Output the [x, y] coordinate of the center of the cell containing the given text.  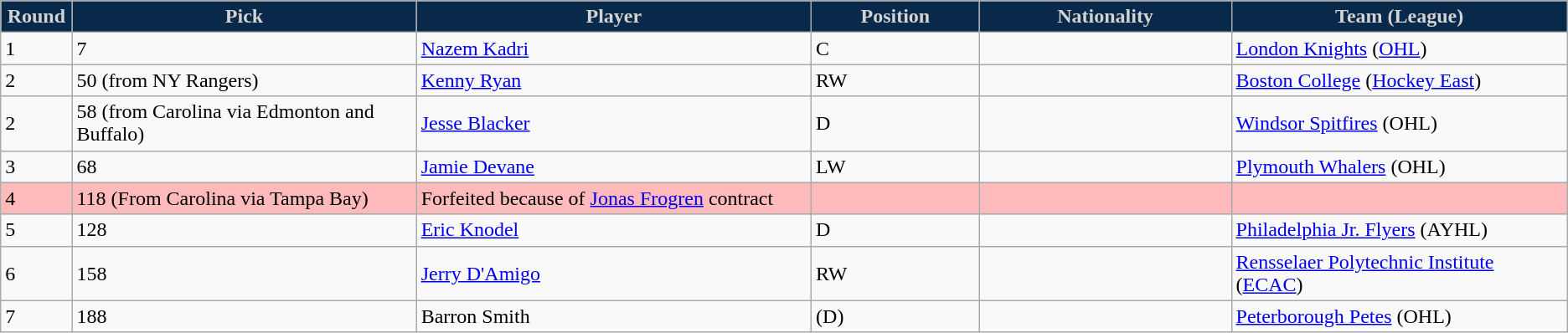
158 [245, 273]
68 [245, 166]
Eric Knodel [613, 230]
Team (League) [1399, 17]
Jamie Devane [613, 166]
Round [37, 17]
3 [37, 166]
(D) [896, 316]
Philadelphia Jr. Flyers (AYHL) [1399, 230]
Windsor Spitfires (OHL) [1399, 124]
Jesse Blacker [613, 124]
London Knights (OHL) [1399, 49]
128 [245, 230]
50 (from NY Rangers) [245, 80]
6 [37, 273]
118 (From Carolina via Tampa Bay) [245, 198]
C [896, 49]
Pick [245, 17]
Position [896, 17]
Kenny Ryan [613, 80]
Barron Smith [613, 316]
Boston College (Hockey East) [1399, 80]
Nationality [1106, 17]
Peterborough Petes (OHL) [1399, 316]
LW [896, 166]
188 [245, 316]
5 [37, 230]
Jerry D'Amigo [613, 273]
4 [37, 198]
Plymouth Whalers (OHL) [1399, 166]
Forfeited because of Jonas Frogren contract [613, 198]
Rensselaer Polytechnic Institute (ECAC) [1399, 273]
58 (from Carolina via Edmonton and Buffalo) [245, 124]
Nazem Kadri [613, 49]
Player [613, 17]
1 [37, 49]
